Return (X, Y) of the center of cell containing provided text 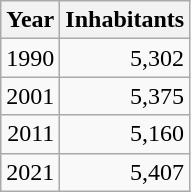
5,302 (125, 58)
5,375 (125, 96)
Year (30, 20)
5,160 (125, 134)
5,407 (125, 172)
2001 (30, 96)
1990 (30, 58)
2011 (30, 134)
Inhabitants (125, 20)
2021 (30, 172)
